Detect which cell encompasses the target text, then output its [X, Y] center coordinate. 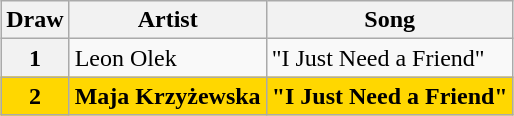
Maja Krzyżewska [168, 96]
Artist [168, 20]
Song [390, 20]
Leon Olek [168, 58]
Draw [35, 20]
2 [35, 96]
1 [35, 58]
